Identify which cell holds the provided text, then report its (x, y) central coordinate. 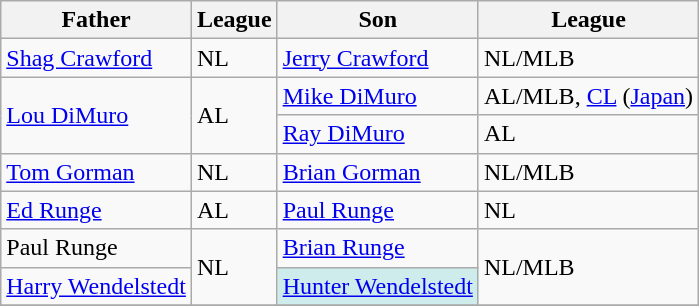
Shag Crawford (96, 58)
Jerry Crawford (378, 58)
Brian Runge (378, 248)
Brian Gorman (378, 172)
Ed Runge (96, 210)
Mike DiMuro (378, 96)
Harry Wendelstedt (96, 286)
AL/MLB, CL (Japan) (588, 96)
Tom Gorman (96, 172)
Son (378, 20)
Hunter Wendelstedt (378, 286)
Father (96, 20)
Ray DiMuro (378, 134)
Lou DiMuro (96, 115)
